Return [x, y] of the center of cell containing provided text 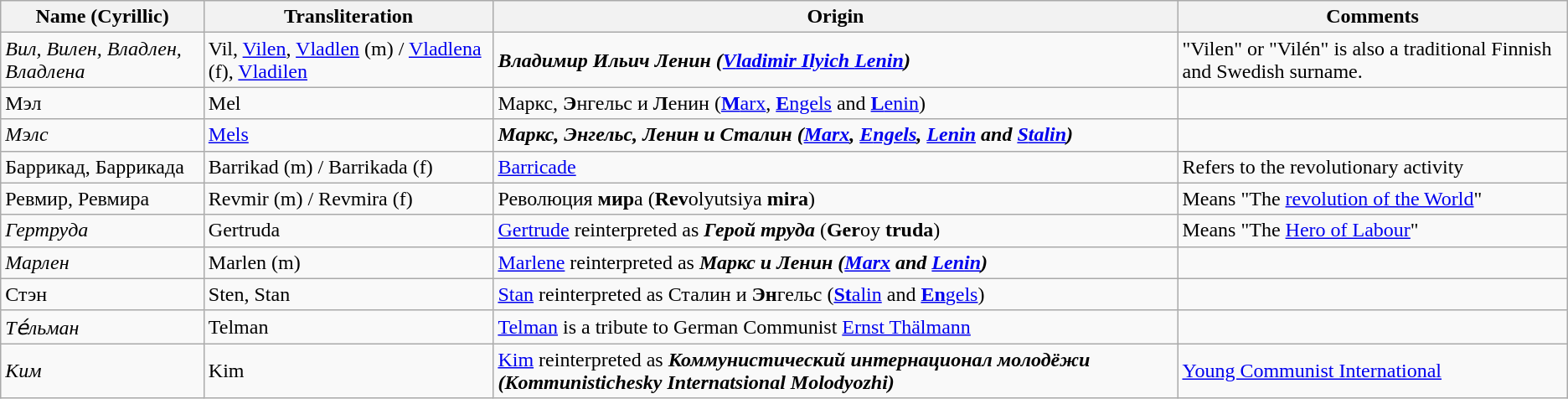
"Vilen" or "Vilén" is also a traditional Finnish and Swedish surname. [1372, 60]
Стэн [102, 294]
Гертруда [102, 231]
Means "The revolution of the World" [1372, 199]
Marlen (m) [348, 262]
Barricade [836, 167]
Kim reinterpreted as Коммунистический интернационал молодёжи (Kommunistichesky Internatsional Molodyozhi) [836, 370]
Name (Cyrillic) [102, 17]
Mels [348, 135]
Мэл [102, 103]
Sten, Stan [348, 294]
Ким [102, 370]
Vil, Vilen, Vladlen (m) / Vladlena (f), Vladilen [348, 60]
Владимир Ильич Ленин (Vladimir Ilyich Lenin) [836, 60]
Young Communist International [1372, 370]
Gertrude reinterpreted as Герой труда (Geroy truda) [836, 231]
Transliteration [348, 17]
Мэлс [102, 135]
Revmir (m) / Revmira (f) [348, 199]
Means "The Hero of Labour" [1372, 231]
Революция мира (Revolyutsiya mira) [836, 199]
Refers to the revolutionary activity [1372, 167]
Kim [348, 370]
Маркс, Энгельс и Ленин (Marx, Engels and Lenin) [836, 103]
Telman is a tribute to German Communist Ernst Thälmann [836, 327]
Те́льман [102, 327]
Баррикад, Баррикада [102, 167]
Марлен [102, 262]
Вил, Вилен, Владлен, Владлена [102, 60]
Telman [348, 327]
Comments [1372, 17]
Gertruda [348, 231]
Mel [348, 103]
Маркс, Энгельс, Ленин и Сталин (Marx, Engels, Lenin and Stalin) [836, 135]
Barrikad (m) / Barrikada (f) [348, 167]
Origin [836, 17]
Ревмир, Ревмира [102, 199]
Stan reinterpreted as Сталин и Энгельс (Stalin and Engels) [836, 294]
Marlene reinterpreted as Маркс и Ленин (Marx and Lenin) [836, 262]
